Capture the cell that displays the provided text and extract its (X, Y) central coordinate. 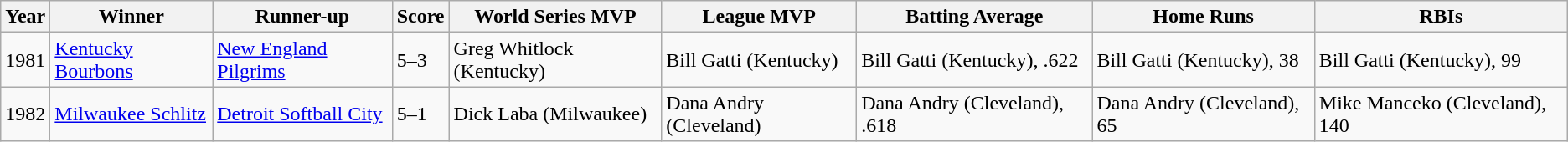
5–3 (420, 60)
Bill Gatti (Kentucky), 38 (1203, 60)
Kentucky Bourbons (132, 60)
Detroit Softball City (302, 114)
Milwaukee Schlitz (132, 114)
League MVP (759, 17)
1982 (25, 114)
Bill Gatti (Kentucky), .622 (975, 60)
Winner (132, 17)
World Series MVP (555, 17)
Bill Gatti (Kentucky), 99 (1441, 60)
Year (25, 17)
Dana Andry (Cleveland), 65 (1203, 114)
1981 (25, 60)
New England Pilgrims (302, 60)
Runner-up (302, 17)
Mike Manceko (Cleveland), 140 (1441, 114)
Score (420, 17)
5–1 (420, 114)
Dana Andry (Cleveland), .618 (975, 114)
Batting Average (975, 17)
Bill Gatti (Kentucky) (759, 60)
Home Runs (1203, 17)
RBIs (1441, 17)
Dana Andry (Cleveland) (759, 114)
Dick Laba (Milwaukee) (555, 114)
Greg Whitlock (Kentucky) (555, 60)
